Locate the cell with the specified text and output its (X, Y) center coordinate. 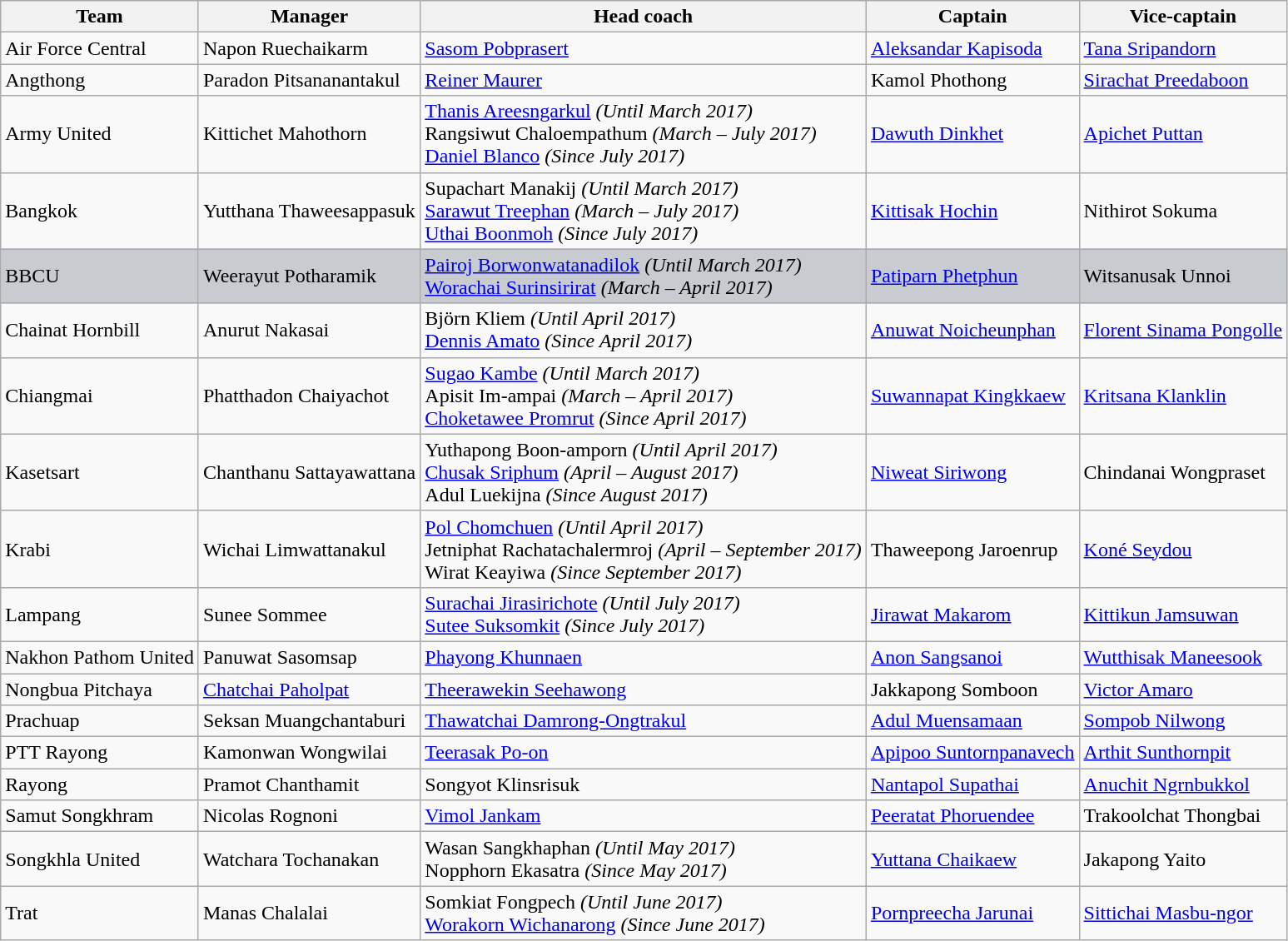
Phayong Khunnaen (644, 657)
Pramot Chanthamit (309, 784)
Aleksandar Kapisoda (972, 48)
Kamonwan Wongwilai (309, 753)
Kittichet Mahothorn (309, 134)
Sugao Kambe (Until March 2017) Apisit Im-ampai (March – April 2017) Choketawee Promrut (Since April 2017) (644, 396)
Napon Ruechaikarm (309, 48)
Yuttana Chaikaew (972, 859)
Thanis Areesngarkul (Until March 2017) Rangsiwut Chaloempathum (March – July 2017) Daniel Blanco (Since July 2017) (644, 134)
Lampang (100, 615)
Anuchit Ngrnbukkol (1183, 784)
Wichai Limwattanakul (309, 549)
Nongbua Pitchaya (100, 689)
Angthong (100, 80)
Yutthana Thaweesappasuk (309, 211)
Krabi (100, 549)
Kittisak Hochin (972, 211)
Army United (100, 134)
Chatchai Paholpat (309, 689)
Nakhon Pathom United (100, 657)
Adul Muensamaan (972, 721)
Somkiat Fongpech (Until June 2017) Worakorn Wichanarong (Since June 2017) (644, 913)
Sunee Sommee (309, 615)
Florent Sinama Pongolle (1183, 330)
Sittichai Masbu-ngor (1183, 913)
Seksan Muangchantaburi (309, 721)
Kittikun Jamsuwan (1183, 615)
Koné Seydou (1183, 549)
Anurut Nakasai (309, 330)
Niweat Siriwong (972, 472)
Arthit Sunthornpit (1183, 753)
Björn Kliem (Until April 2017) Dennis Amato (Since April 2017) (644, 330)
Nithirot Sokuma (1183, 211)
Head coach (644, 17)
Panuwat Sasomsap (309, 657)
Tana Sripandorn (1183, 48)
Kritsana Klanklin (1183, 396)
Chanthanu Sattayawattana (309, 472)
Suwannapat Kingkkaew (972, 396)
Dawuth Dinkhet (972, 134)
Sirachat Preedaboon (1183, 80)
Trakoolchat Thongbai (1183, 816)
PTT Rayong (100, 753)
Captain (972, 17)
Peeratat Phoruendee (972, 816)
Team (100, 17)
Victor Amaro (1183, 689)
Air Force Central (100, 48)
Vimol Jankam (644, 816)
Surachai Jirasirichote (Until July 2017) Sutee Suksomkit (Since July 2017) (644, 615)
Bangkok (100, 211)
Nantapol Supathai (972, 784)
Sasom Pobprasert (644, 48)
Witsanusak Unnoi (1183, 276)
Pairoj Borwonwatanadilok (Until March 2017) Worachai Surinsirirat (March – April 2017) (644, 276)
Kamol Phothong (972, 80)
Pornpreecha Jarunai (972, 913)
Trat (100, 913)
Theerawekin Seehawong (644, 689)
Anon Sangsanoi (972, 657)
Jirawat Makarom (972, 615)
Weerayut Potharamik (309, 276)
Anuwat Noicheunphan (972, 330)
Thaweepong Jaroenrup (972, 549)
Pol Chomchuen (Until April 2017) Jetniphat Rachatachalermroj (April – September 2017) Wirat Keayiwa (Since September 2017) (644, 549)
Jakapong Yaito (1183, 859)
Chiangmai (100, 396)
Songkhla United (100, 859)
Prachuap (100, 721)
Samut Songkhram (100, 816)
Supachart Manakij (Until March 2017) Sarawut Treephan (March – July 2017) Uthai Boonmoh (Since July 2017) (644, 211)
Wutthisak Maneesook (1183, 657)
Chindanai Wongpraset (1183, 472)
Apichet Puttan (1183, 134)
Thawatchai Damrong-Ongtrakul (644, 721)
Watchara Tochanakan (309, 859)
Yuthapong Boon-amporn (Until April 2017) Chusak Sriphum (April – August 2017) Adul Luekijna (Since August 2017) (644, 472)
Songyot Klinsrisuk (644, 784)
Jakkapong Somboon (972, 689)
Nicolas Rognoni (309, 816)
Chainat Hornbill (100, 330)
Wasan Sangkhaphan (Until May 2017) Nopphorn Ekasatra (Since May 2017) (644, 859)
Teerasak Po-on (644, 753)
Kasetsart (100, 472)
Phatthadon Chaiyachot (309, 396)
Vice-captain (1183, 17)
Sompob Nilwong (1183, 721)
Apipoo Suntornpanavech (972, 753)
Manager (309, 17)
Manas Chalalai (309, 913)
Reiner Maurer (644, 80)
Rayong (100, 784)
Patiparn Phetphun (972, 276)
Paradon Pitsananantakul (309, 80)
BBCU (100, 276)
